Find where the given text appears and provide that cell's center as [X, Y] coordinate. 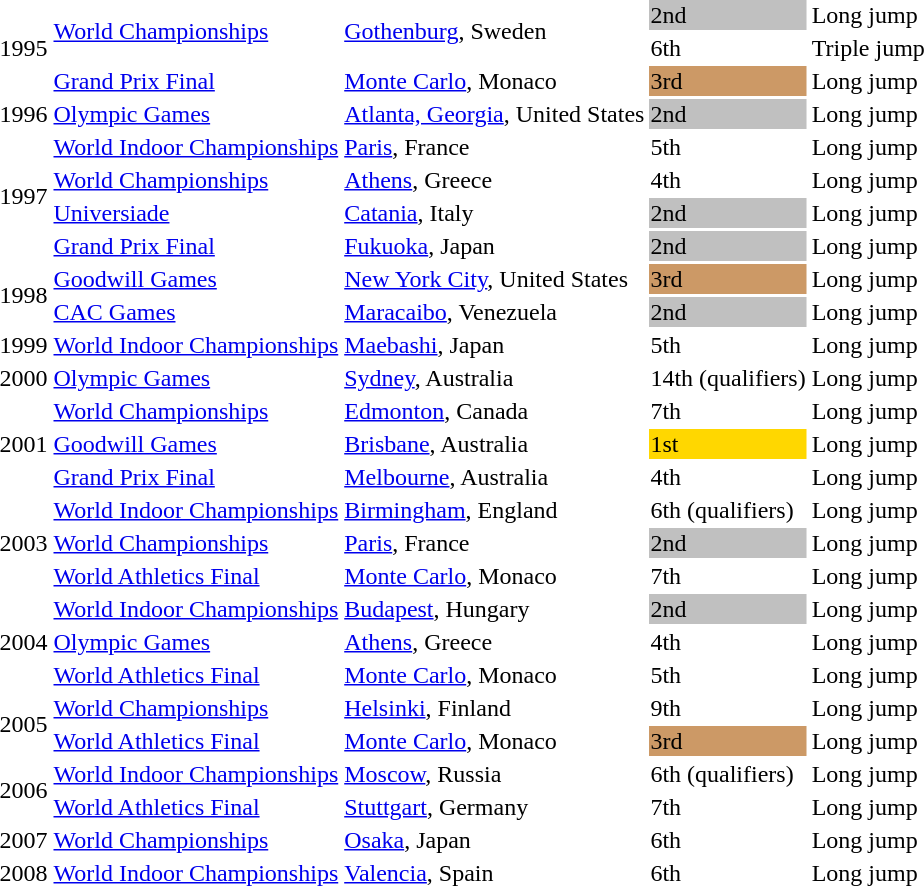
Brisbane, Australia [494, 444]
Maracaibo, Venezuela [494, 312]
9th [728, 708]
14th (qualifiers) [728, 378]
Birmingham, England [494, 510]
Stuttgart, Germany [494, 807]
Melbourne, Australia [494, 477]
1st [728, 444]
New York City, United States [494, 279]
Fukuoka, Japan [494, 246]
Edmonton, Canada [494, 411]
Budapest, Hungary [494, 609]
Catania, Italy [494, 213]
Gothenburg, Sweden [494, 32]
Universiade [196, 213]
Osaka, Japan [494, 840]
Sydney, Australia [494, 378]
Moscow, Russia [494, 774]
CAC Games [196, 312]
Atlanta, Georgia, United States [494, 114]
Helsinki, Finland [494, 708]
Maebashi, Japan [494, 345]
